Provide the [x, y] coordinate of the cell's center where the given text is located.  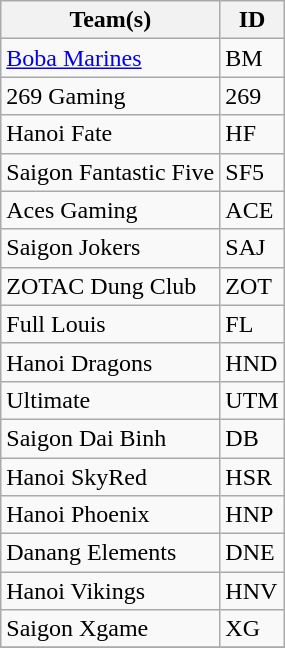
HND [252, 362]
Saigon Dai Binh [110, 438]
Hanoi Phoenix [110, 515]
Aces Gaming [110, 210]
⁠Danang Elements [110, 553]
Boba Marines [110, 58]
ACE [252, 210]
BM [252, 58]
ZOTAC Dung Club [110, 286]
ID [252, 20]
Hanoi Fate [110, 134]
Team(s) [110, 20]
DB [252, 438]
⁠Hanoi SkyRed [110, 477]
Hanoi Vikings [110, 591]
Saigon Fantastic Five [110, 172]
HNV [252, 591]
HSR [252, 477]
269 [252, 96]
SAJ [252, 248]
XG [252, 629]
HNP [252, 515]
FL [252, 324]
ZOT [252, 286]
269 Gaming [110, 96]
Full Louis [110, 324]
HF [252, 134]
SF5 [252, 172]
DNE [252, 553]
UTM [252, 400]
Hanoi Dragons [110, 362]
Saigon Xgame [110, 629]
Ultimate [110, 400]
Saigon Jokers [110, 248]
